Provide the (x, y) coordinate of the cell's center where the given text is located.  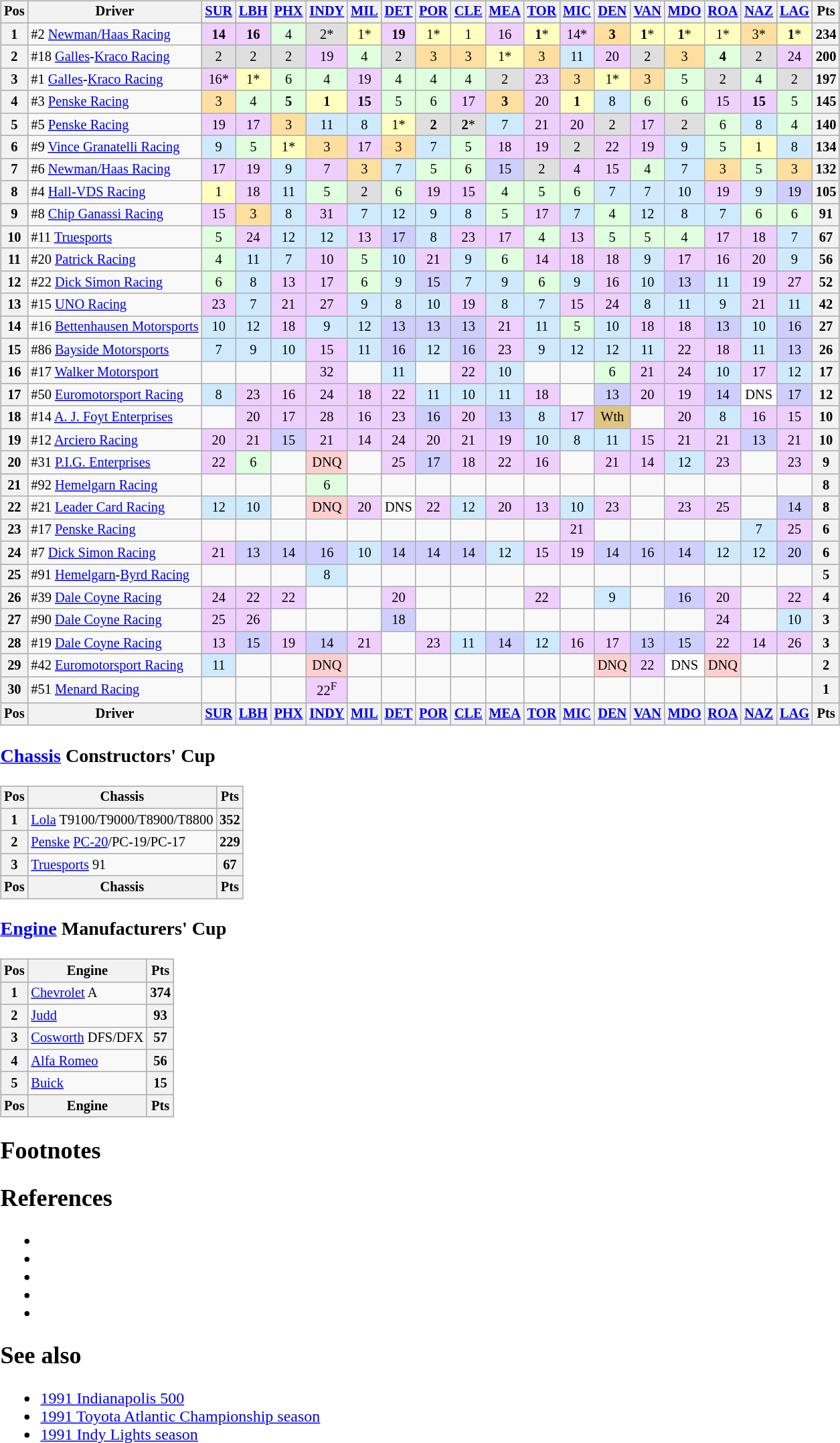
#15 UNO Racing (114, 305)
105 (826, 192)
22F (327, 690)
#20 Patrick Racing (114, 260)
Alfa Romeo (87, 1061)
#18 Galles-Kraco Racing (114, 57)
#51 Menard Racing (114, 690)
#42 Euromotorsport Racing (114, 666)
#12 Arciero Racing (114, 440)
57 (160, 1039)
#92 Hemelgarn Racing (114, 485)
Chevrolet A (87, 993)
197 (826, 80)
30 (14, 690)
#17 Penske Racing (114, 530)
14* (577, 34)
#17 Walker Motorsport (114, 372)
#5 Penske Racing (114, 125)
93 (160, 1016)
374 (160, 993)
16* (218, 80)
234 (826, 34)
#16 Bettenhausen Motorsports (114, 327)
#1 Galles-Kraco Racing (114, 80)
32 (327, 372)
#22 Dick Simon Racing (114, 283)
52 (826, 283)
#6 Newman/Haas Racing (114, 169)
3* (759, 34)
29 (14, 666)
132 (826, 169)
134 (826, 147)
#39 Dale Coyne Racing (114, 598)
Penske PC-20/PC-19/PC-17 (122, 842)
#2 Newman/Haas Racing (114, 34)
229 (230, 842)
#7 Dick Simon Racing (114, 552)
Wth (612, 417)
140 (826, 125)
42 (826, 305)
#91 Hemelgarn-Byrd Racing (114, 575)
#50 Euromotorsport Racing (114, 395)
200 (826, 57)
Buick (87, 1083)
#19 Dale Coyne Racing (114, 643)
#11 Truesports (114, 237)
#4 Hall-VDS Racing (114, 192)
91 (826, 215)
Truesports 91 (122, 865)
#14 A. J. Foyt Enterprises (114, 417)
#86 Bayside Motorsports (114, 350)
352 (230, 820)
Cosworth DFS/DFX (87, 1039)
#21 Leader Card Racing (114, 508)
Lola T9100/T9000/T8900/T8800 (122, 820)
Judd (87, 1016)
#31 P.I.G. Enterprises (114, 463)
145 (826, 102)
#3 Penske Racing (114, 102)
#90 Dale Coyne Racing (114, 620)
31 (327, 215)
#9 Vince Granatelli Racing (114, 147)
#8 Chip Ganassi Racing (114, 215)
